Provide the (X, Y) coordinate of the cell's center where the given text is located.  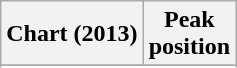
Peakposition (189, 34)
Chart (2013) (72, 34)
